Locate the cell with the specified text and output its [X, Y] center coordinate. 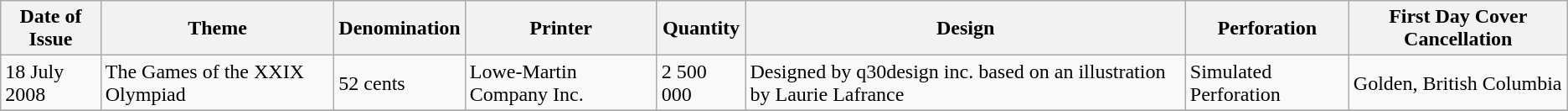
Quantity [701, 29]
Date of Issue [50, 29]
Printer [561, 29]
The Games of the XXIX Olympiad [218, 82]
First Day Cover Cancellation [1457, 29]
Golden, British Columbia [1457, 82]
Theme [218, 29]
Lowe-Martin Company Inc. [561, 82]
Perforation [1266, 29]
52 cents [400, 82]
18 July 2008 [50, 82]
Design [965, 29]
2 500 000 [701, 82]
Simulated Perforation [1266, 82]
Denomination [400, 29]
Designed by q30design inc. based on an illustration by Laurie Lafrance [965, 82]
